Extract the [X, Y] coordinate from the center of the cell holding the provided text.  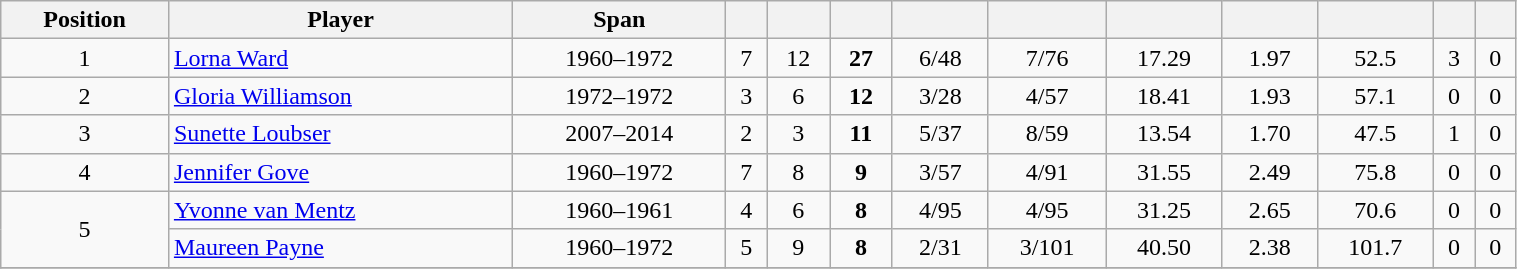
4/57 [1047, 96]
27 [862, 58]
Gloria Williamson [340, 96]
3/101 [1047, 248]
17.29 [1164, 58]
57.1 [1375, 96]
52.5 [1375, 58]
Span [620, 20]
2007–2014 [620, 134]
8/59 [1047, 134]
Position [85, 20]
5/37 [940, 134]
70.6 [1375, 210]
3/57 [940, 172]
101.7 [1375, 248]
Yvonne van Mentz [340, 210]
Player [340, 20]
1.97 [1270, 58]
4/91 [1047, 172]
3/28 [940, 96]
1972–1972 [620, 96]
1960–1961 [620, 210]
31.55 [1164, 172]
1.93 [1270, 96]
6/48 [940, 58]
47.5 [1375, 134]
Lorna Ward [340, 58]
7/76 [1047, 58]
Sunette Loubser [340, 134]
31.25 [1164, 210]
2.65 [1270, 210]
2/31 [940, 248]
75.8 [1375, 172]
2.38 [1270, 248]
Jennifer Gove [340, 172]
13.54 [1164, 134]
11 [862, 134]
2.49 [1270, 172]
Maureen Payne [340, 248]
1.70 [1270, 134]
40.50 [1164, 248]
18.41 [1164, 96]
